Detect which cell encompasses the target text, then output its [x, y] center coordinate. 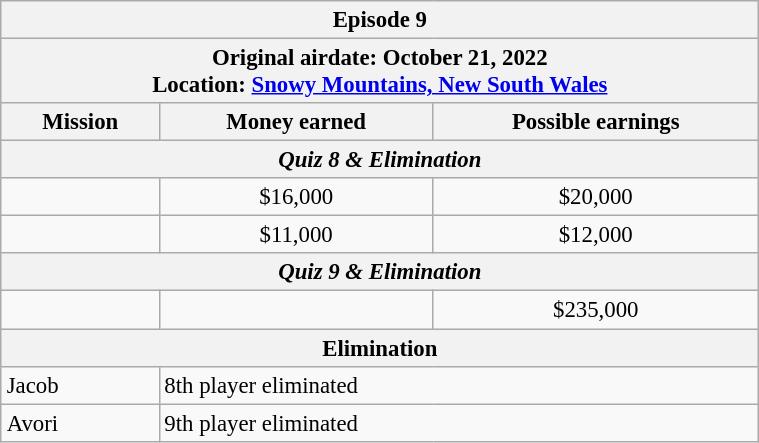
$16,000 [296, 197]
Avori [80, 423]
Original airdate: October 21, 2022Location: Snowy Mountains, New South Wales [380, 70]
Money earned [296, 122]
9th player eliminated [458, 423]
Episode 9 [380, 20]
$235,000 [596, 310]
Elimination [380, 347]
8th player eliminated [458, 385]
Possible earnings [596, 122]
$20,000 [596, 197]
Mission [80, 122]
Quiz 8 & Elimination [380, 160]
$12,000 [596, 235]
Quiz 9 & Elimination [380, 272]
Jacob [80, 385]
$11,000 [296, 235]
